Identify which cell holds the provided text, then report its (X, Y) central coordinate. 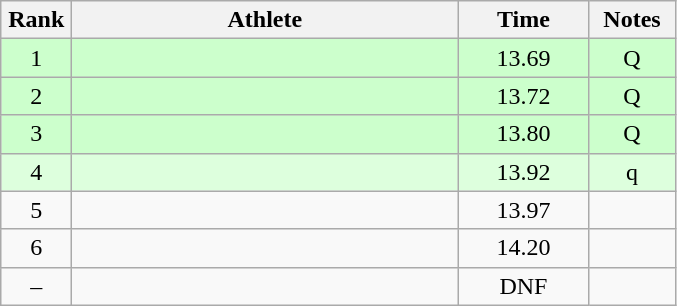
13.80 (524, 134)
13.92 (524, 172)
Rank (36, 20)
2 (36, 96)
14.20 (524, 248)
1 (36, 58)
– (36, 286)
4 (36, 172)
13.69 (524, 58)
3 (36, 134)
13.72 (524, 96)
5 (36, 210)
6 (36, 248)
13.97 (524, 210)
Notes (632, 20)
q (632, 172)
Time (524, 20)
Athlete (265, 20)
DNF (524, 286)
